Extract the [X, Y] coordinate from the center of the cell holding the provided text.  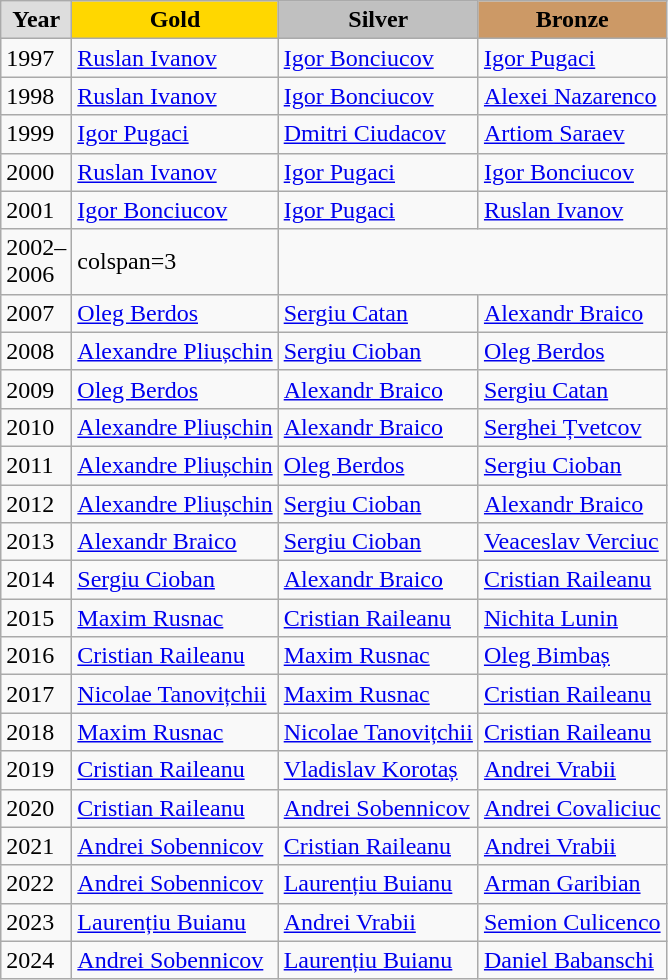
2008 [36, 351]
Semion Culicenco [572, 922]
2021 [36, 846]
2018 [36, 732]
2022 [36, 884]
Nichita Lunin [572, 618]
Silver [378, 20]
Year [36, 20]
1998 [36, 96]
Vladislav Korotaș [378, 770]
colspan=3 [175, 262]
Alexei Nazarenco [572, 96]
2002–2006 [36, 262]
Veaceslav Verciuc [572, 542]
Artiom Saraev [572, 134]
2013 [36, 542]
2015 [36, 618]
2019 [36, 770]
Serghei Țvetcov [572, 427]
2009 [36, 389]
Gold [175, 20]
2011 [36, 465]
Oleg Bimbaș [572, 656]
2023 [36, 922]
2000 [36, 172]
2012 [36, 503]
2014 [36, 580]
2020 [36, 808]
2016 [36, 656]
Daniel Babanschi [572, 960]
2010 [36, 427]
2024 [36, 960]
Arman Garibian [572, 884]
Dmitri Ciudacov [378, 134]
2007 [36, 313]
1997 [36, 58]
2017 [36, 694]
Bronze [572, 20]
2001 [36, 210]
1999 [36, 134]
Andrei Covaliciuc [572, 808]
